Identify which cell holds the provided text, then report its [X, Y] central coordinate. 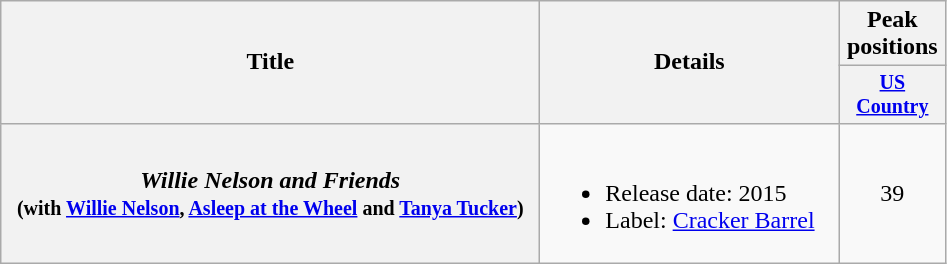
Release date: 2015Label: Cracker Barrel [690, 193]
Details [690, 62]
Peak positions [892, 34]
Willie Nelson and Friends(with Willie Nelson, Asleep at the Wheel and Tanya Tucker) [270, 193]
39 [892, 193]
US Country [892, 94]
Title [270, 62]
